Detect which cell encompasses the target text, then output its (x, y) center coordinate. 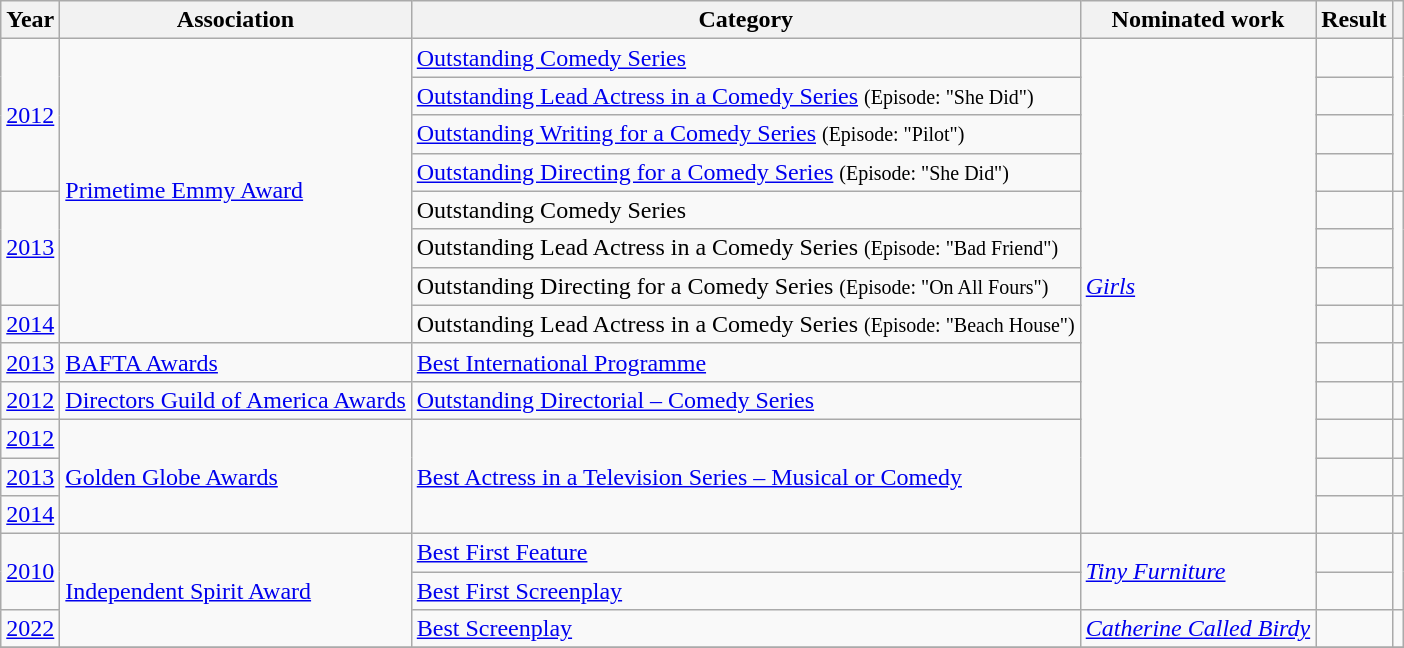
Best First Feature (746, 553)
Best First Screenplay (746, 591)
2022 (30, 629)
Independent Spirit Award (236, 591)
Tiny Furniture (1198, 572)
Golden Globe Awards (236, 476)
Primetime Emmy Award (236, 191)
Association (236, 20)
Best Actress in a Television Series – Musical or Comedy (746, 476)
2010 (30, 572)
Directors Guild of America Awards (236, 400)
Year (30, 20)
Best Screenplay (746, 629)
Outstanding Lead Actress in a Comedy Series (Episode: "She Did") (746, 96)
Outstanding Directorial – Comedy Series (746, 400)
Catherine Called Birdy (1198, 629)
Category (746, 20)
Outstanding Lead Actress in a Comedy Series (Episode: "Bad Friend") (746, 248)
Outstanding Lead Actress in a Comedy Series (Episode: "Beach House") (746, 324)
Nominated work (1198, 20)
Outstanding Writing for a Comedy Series (Episode: "Pilot") (746, 134)
Outstanding Directing for a Comedy Series (Episode: "She Did") (746, 172)
Outstanding Directing for a Comedy Series (Episode: "On All Fours") (746, 286)
Result (1354, 20)
BAFTA Awards (236, 362)
Best International Programme (746, 362)
Girls (1198, 286)
